Return [X, Y] of the center of cell containing provided text 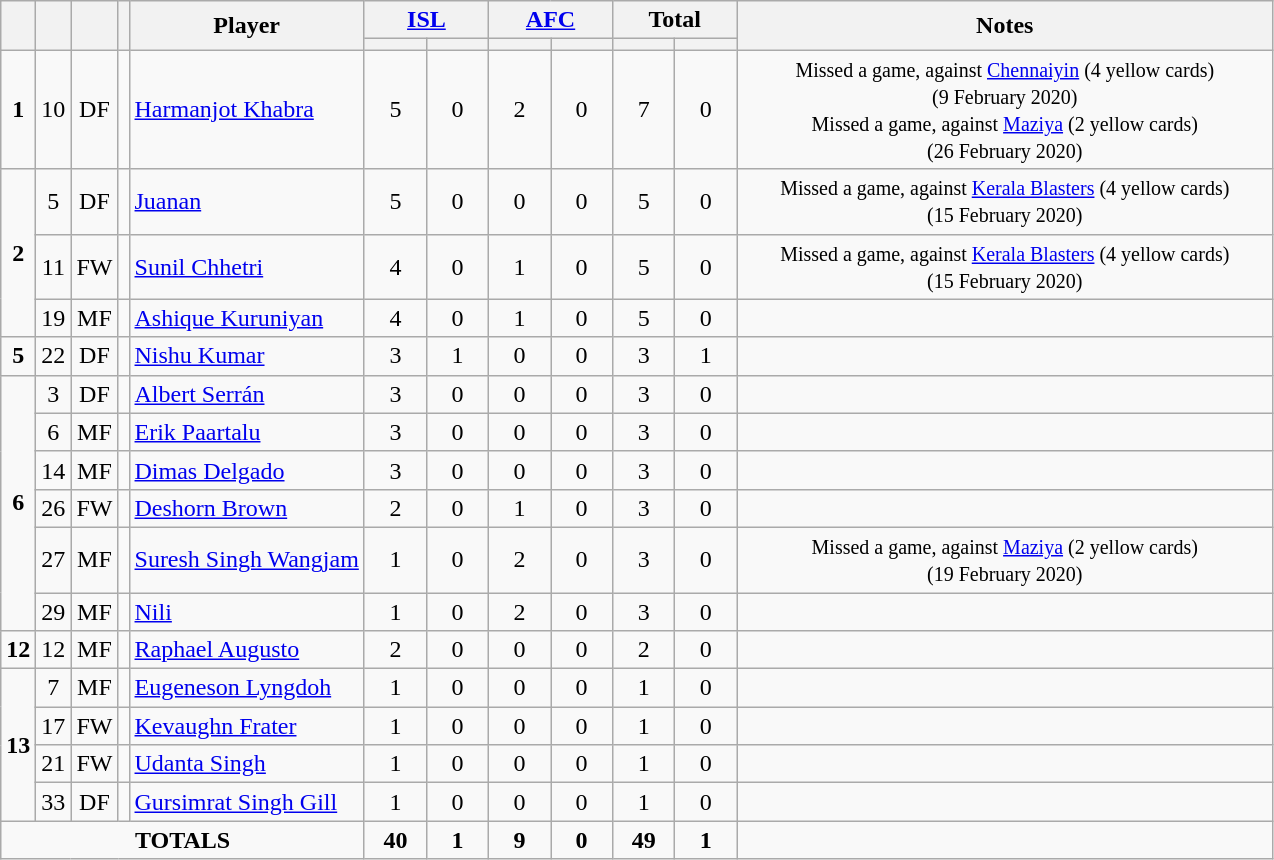
Eugeneson Lyngdoh [246, 688]
14 [54, 470]
Sunil Chhetri [246, 266]
29 [54, 611]
49 [644, 840]
26 [54, 508]
ISL [426, 20]
Nili [246, 611]
17 [54, 726]
9 [519, 840]
Notes [1005, 26]
11 [54, 266]
Nishu Kumar [246, 356]
Ashique Kuruniyan [246, 318]
Missed a game, against Chennaiyin (4 yellow cards)(9 February 2020)Missed a game, against Maziya (2 yellow cards)(26 February 2020) [1005, 110]
13 [18, 745]
10 [54, 110]
Raphael Augusto [246, 650]
Total [675, 20]
Juanan [246, 202]
Kevaughn Frater [246, 726]
21 [54, 764]
AFC [550, 20]
33 [54, 802]
Missed a game, against Maziya (2 yellow cards)(19 February 2020) [1005, 560]
40 [395, 840]
Deshorn Brown [246, 508]
Suresh Singh Wangjam [246, 560]
Udanta Singh [246, 764]
Gursimrat Singh Gill [246, 802]
TOTALS [183, 840]
27 [54, 560]
Harmanjot Khabra [246, 110]
Erik Paartalu [246, 432]
Dimas Delgado [246, 470]
Albert Serrán [246, 394]
22 [54, 356]
19 [54, 318]
Player [246, 26]
